Return the [x, y] coordinate for the center point of the cell that contains the specified text.  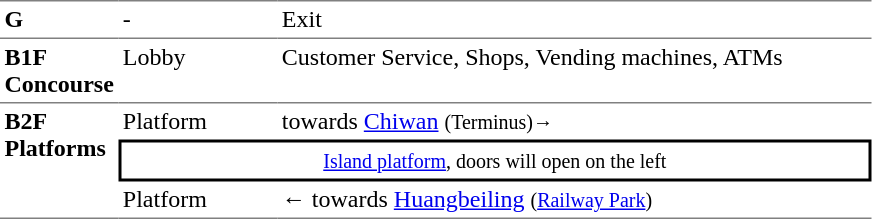
B1FConcourse [59, 71]
Exit [574, 19]
Island platform, doors will open on the left [494, 161]
Platform [198, 122]
- [198, 19]
towards Chiwan (Terminus)→ [574, 122]
G [59, 19]
Customer Service, Shops, Vending machines, ATMs [574, 71]
Lobby [198, 71]
